Identify which cell holds the provided text, then report its (x, y) central coordinate. 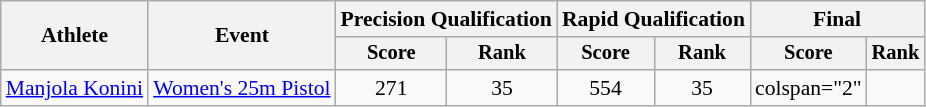
Precision Qualification (446, 19)
Athlete (74, 36)
colspan="2" (808, 88)
Women's 25m Pistol (242, 88)
271 (392, 88)
Manjola Konini (74, 88)
Rapid Qualification (654, 19)
554 (606, 88)
Final (837, 19)
Event (242, 36)
